Return the (X, Y) coordinate for the center point of the cell that contains the specified text.  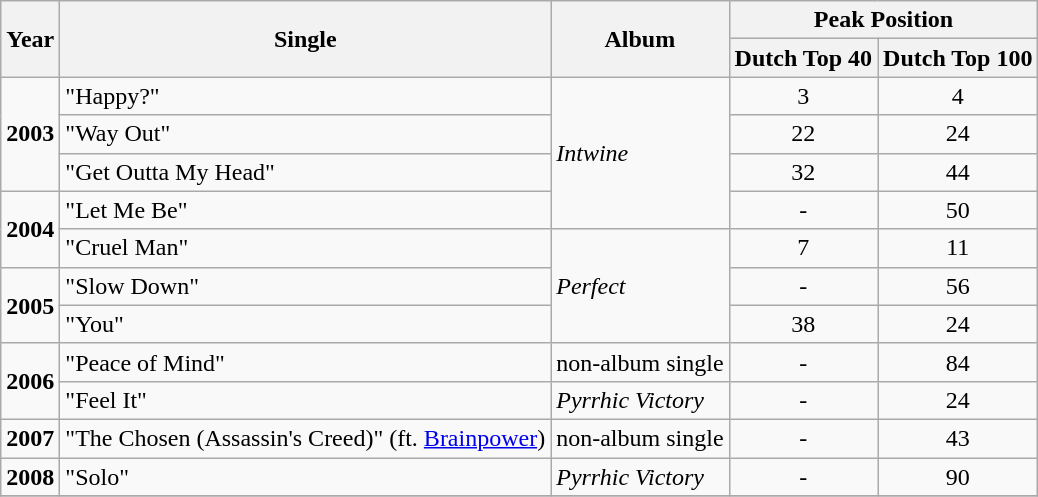
2006 (30, 381)
2007 (30, 438)
90 (958, 477)
Peak Position (884, 20)
2005 (30, 305)
"Let Me Be" (306, 210)
Dutch Top 40 (803, 58)
38 (803, 324)
Single (306, 39)
43 (958, 438)
"Get Outta My Head" (306, 172)
2008 (30, 477)
Intwine (640, 153)
3 (803, 96)
"Peace of Mind" (306, 362)
32 (803, 172)
"The Chosen (Assassin's Creed)" (ft. Brainpower) (306, 438)
"Solo" (306, 477)
4 (958, 96)
7 (803, 248)
"Feel It" (306, 400)
Year (30, 39)
50 (958, 210)
Dutch Top 100 (958, 58)
2004 (30, 229)
11 (958, 248)
"Slow Down" (306, 286)
22 (803, 134)
56 (958, 286)
Perfect (640, 286)
"Happy?" (306, 96)
44 (958, 172)
Album (640, 39)
"Way Out" (306, 134)
"Cruel Man" (306, 248)
84 (958, 362)
2003 (30, 134)
"You" (306, 324)
